Determine the (X, Y) coordinate at the center of the cell enclosing the given text.  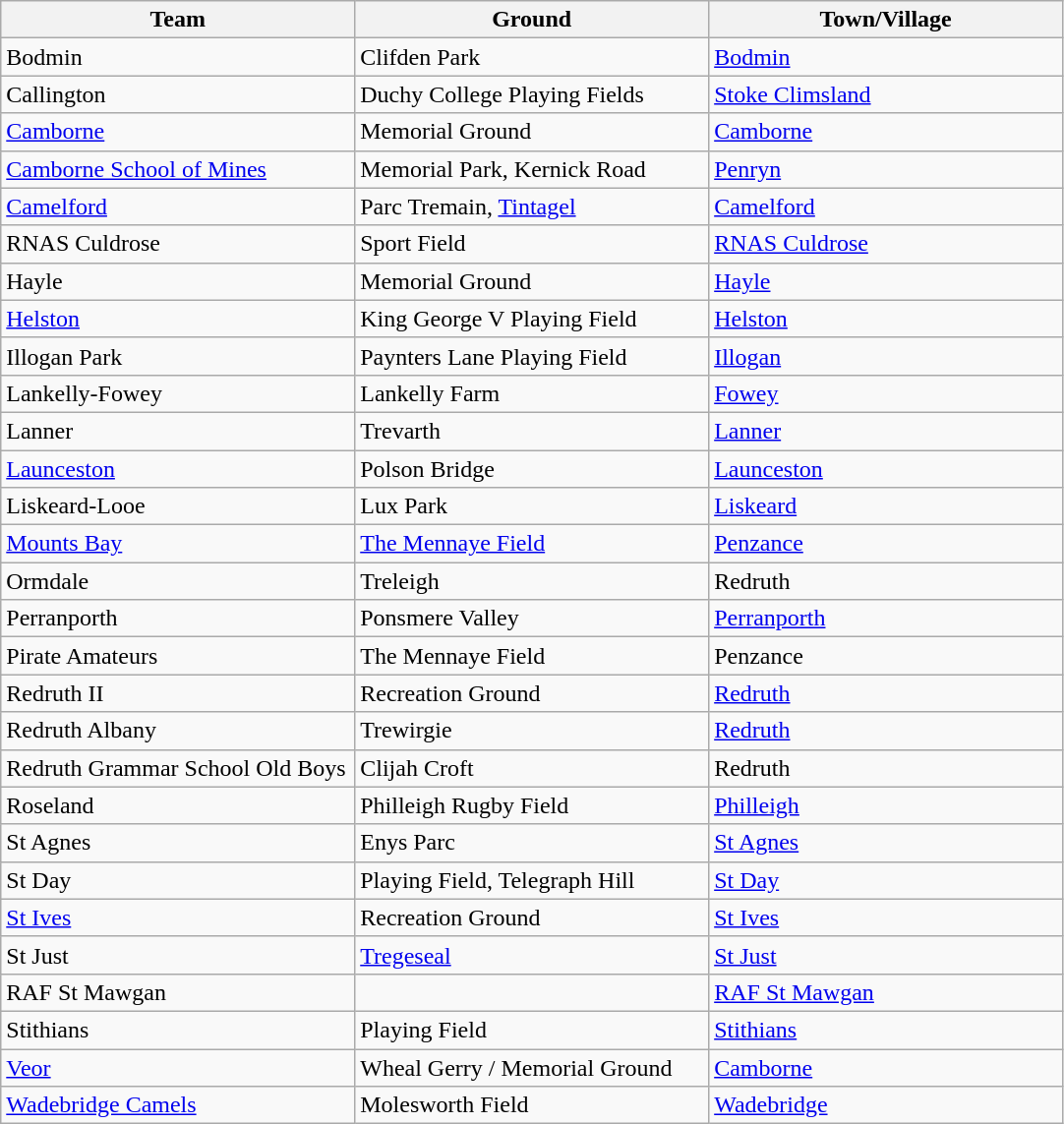
Lux Park (532, 506)
Team (178, 20)
Penryn (886, 169)
Treleigh (532, 581)
Stoke Climsland (886, 94)
Parc Tremain, Tintagel (532, 207)
Paynters Lane Playing Field (532, 356)
Redruth Grammar School Old Boys (178, 768)
Illogan (886, 356)
Camborne School of Mines (178, 169)
Enys Parc (532, 843)
Lankelly Farm (532, 393)
Sport Field (532, 244)
Ponsmere Valley (532, 619)
Redruth Albany (178, 731)
Wadebridge Camels (178, 1105)
Roseland (178, 805)
Mounts Bay (178, 544)
Illogan Park (178, 356)
Wadebridge (886, 1105)
Veor (178, 1067)
Ground (532, 20)
King George V Playing Field (532, 319)
Memorial Park, Kernick Road (532, 169)
Molesworth Field (532, 1105)
Callington (178, 94)
Town/Village (886, 20)
Redruth II (178, 693)
Liskeard-Looe (178, 506)
Duchy College Playing Fields (532, 94)
Playing Field (532, 1030)
Wheal Gerry / Memorial Ground (532, 1067)
Liskeard (886, 506)
Pirate Amateurs (178, 656)
Philleigh (886, 805)
Trewirgie (532, 731)
Fowey (886, 393)
Ormdale (178, 581)
Clifden Park (532, 57)
Lankelly-Fowey (178, 393)
Tregeseal (532, 955)
Philleigh Rugby Field (532, 805)
Trevarth (532, 431)
Playing Field, Telegraph Hill (532, 880)
Polson Bridge (532, 469)
Clijah Croft (532, 768)
